Return the (x, y) coordinate for the center point of the cell that contains the specified text.  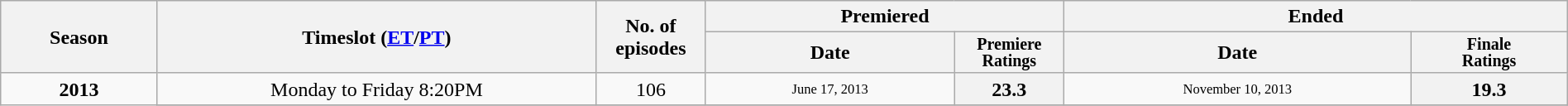
Premiered (885, 17)
Ended (1317, 17)
2013 (79, 89)
Monday to Friday 8:20PM (376, 89)
106 (652, 89)
Timeslot (ET/PT) (376, 37)
PremiereRatings (1009, 53)
FinaleRatings (1489, 53)
No. ofepisodes (652, 37)
19.3 (1489, 89)
November 10, 2013 (1237, 89)
Season (79, 37)
June 17, 2013 (830, 89)
23.3 (1009, 89)
